Extract the (x, y) coordinate from the center of the cell holding the provided text.  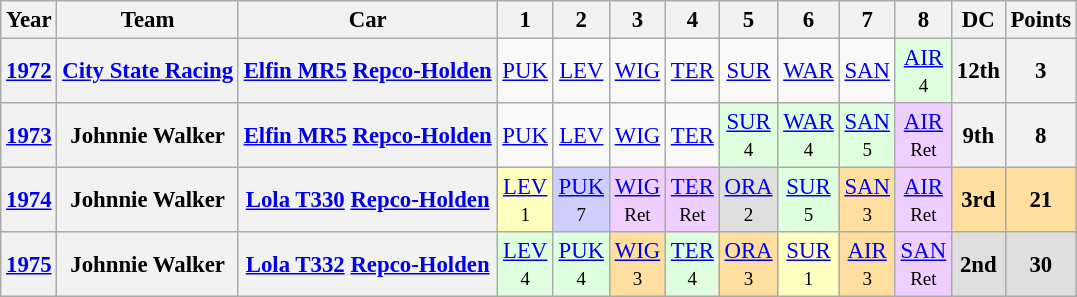
2nd (978, 264)
ORA2 (748, 200)
LEV1 (525, 200)
PUK4 (581, 264)
SAN (867, 72)
SUR4 (748, 136)
WAR (808, 72)
ORA3 (748, 264)
WAR4 (808, 136)
PUK7 (581, 200)
LEV4 (525, 264)
1975 (29, 264)
4 (693, 20)
1972 (29, 72)
WIGRet (637, 200)
30 (1040, 264)
AIR4 (923, 72)
1973 (29, 136)
3rd (978, 200)
Team (148, 20)
6 (808, 20)
Lola T330 Repco-Holden (368, 200)
SAN3 (867, 200)
1974 (29, 200)
DC (978, 20)
Year (29, 20)
AIR3 (867, 264)
WIG3 (637, 264)
TERRet (693, 200)
SUR5 (808, 200)
City State Racing (148, 72)
SUR1 (808, 264)
9th (978, 136)
7 (867, 20)
21 (1040, 200)
SAN5 (867, 136)
12th (978, 72)
SANRet (923, 264)
SUR (748, 72)
Lola T332 Repco-Holden (368, 264)
5 (748, 20)
TER4 (693, 264)
Car (368, 20)
Points (1040, 20)
1 (525, 20)
2 (581, 20)
